Pinpoint the cell where the given text exists, returning its (X, Y) midpoint coordinate. 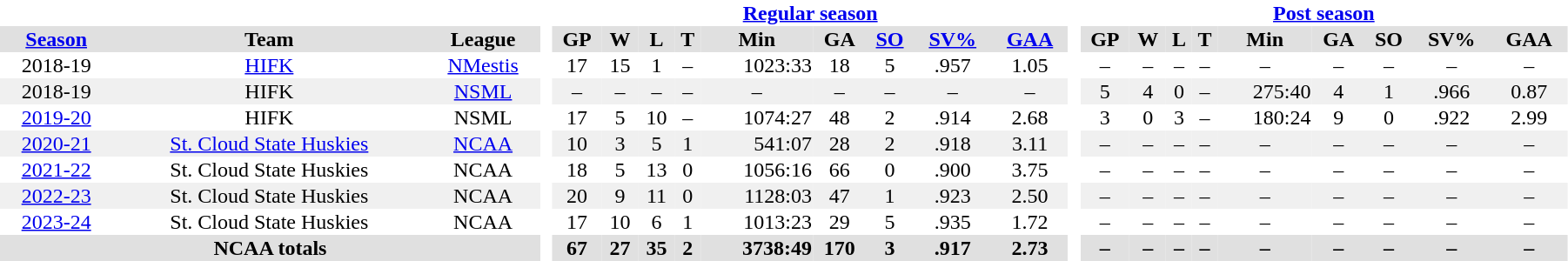
2021-22 (56, 170)
47 (839, 196)
.922 (1451, 117)
0.87 (1529, 91)
35 (656, 248)
28 (839, 144)
.966 (1451, 91)
275:40 (1265, 91)
NMestis (482, 65)
2.73 (1030, 248)
170 (839, 248)
2023-24 (56, 222)
3738:49 (757, 248)
11 (656, 196)
29 (839, 222)
13 (656, 170)
2019-20 (56, 117)
2022-23 (56, 196)
3.75 (1030, 170)
2020-21 (56, 144)
1023:33 (757, 65)
20 (578, 196)
1128:03 (757, 196)
Post season (1324, 13)
.935 (953, 222)
1013:23 (757, 222)
48 (839, 117)
67 (578, 248)
1056:16 (757, 170)
1.05 (1030, 65)
.900 (953, 170)
180:24 (1265, 117)
66 (839, 170)
1.72 (1030, 222)
Season (56, 39)
NCAA totals (270, 248)
.957 (953, 65)
2.68 (1030, 117)
League (482, 39)
.914 (953, 117)
27 (620, 248)
541:07 (757, 144)
Team (269, 39)
Regular season (811, 13)
.917 (953, 248)
2.99 (1529, 117)
2.50 (1030, 196)
1074:27 (757, 117)
.923 (953, 196)
15 (620, 65)
3.11 (1030, 144)
6 (656, 222)
.918 (953, 144)
